Scan for the cell matching the given text and deliver its (X, Y) coordinate at center. 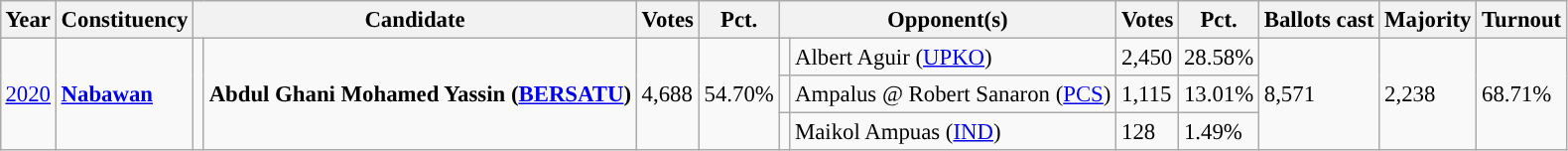
1,115 (1147, 94)
54.70% (738, 93)
Albert Aguir (UPKO) (953, 57)
Candidate (415, 20)
Abdul Ghani Mohamed Yassin (BERSATU) (420, 93)
Majority (1428, 20)
8,571 (1318, 93)
28.58% (1219, 57)
68.71% (1522, 93)
Ampalus @ Robert Sanaron (PCS) (953, 94)
Turnout (1522, 20)
13.01% (1219, 94)
4,688 (667, 93)
Constituency (124, 20)
2,450 (1147, 57)
Opponent(s) (948, 20)
Year (28, 20)
2020 (28, 93)
Nabawan (124, 93)
1.49% (1219, 132)
2,238 (1428, 93)
Maikol Ampuas (IND) (953, 132)
128 (1147, 132)
Ballots cast (1318, 20)
